From the cell containing the given text, extract its center point as [X, Y] coordinate. 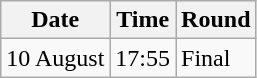
Round [216, 20]
Final [216, 58]
Date [56, 20]
10 August [56, 58]
Time [143, 20]
17:55 [143, 58]
